Scan for the cell matching the given text and deliver its [x, y] coordinate at center. 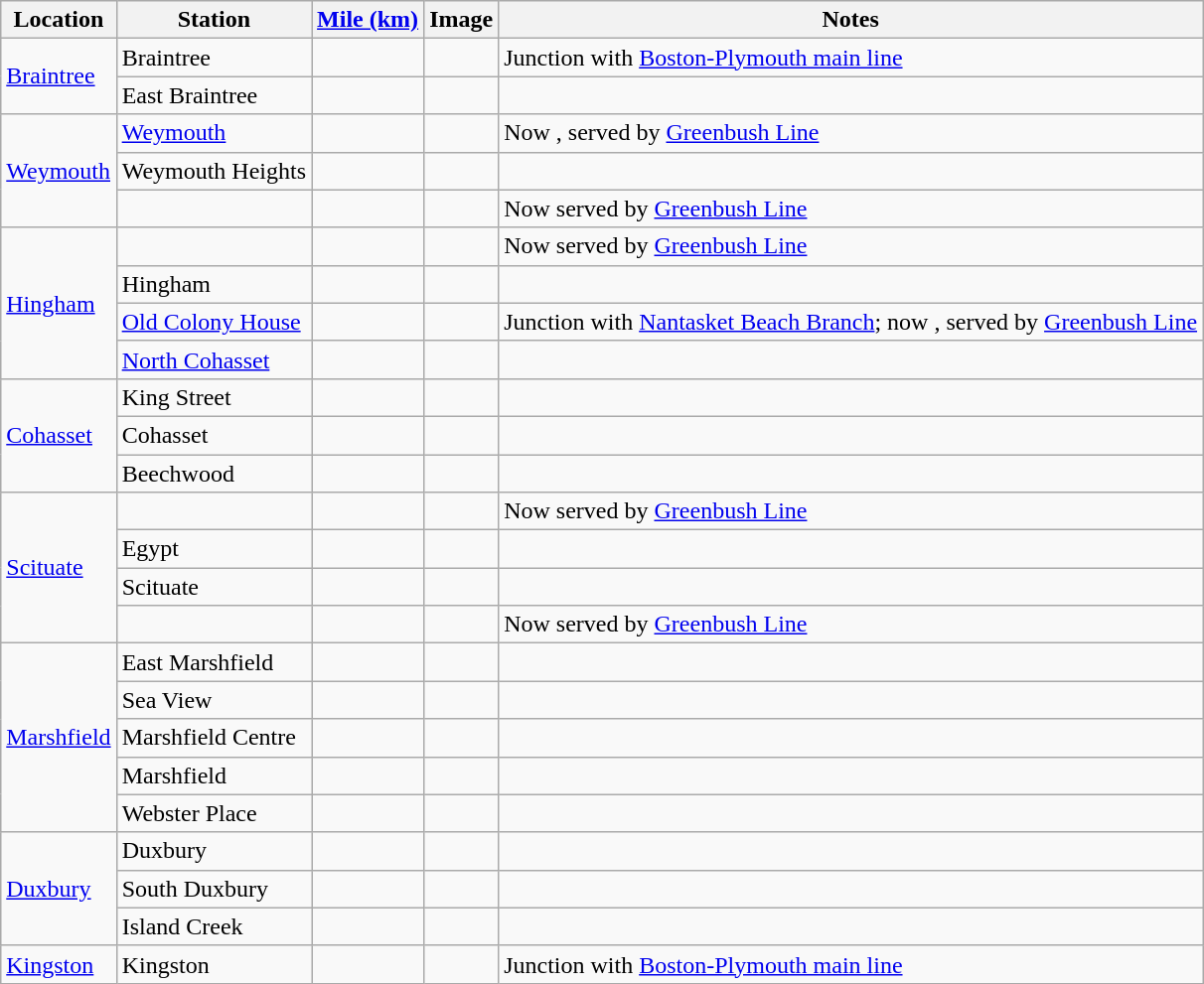
Mile (km) [368, 20]
Location [59, 20]
Marshfield Centre [214, 738]
Junction with Nantasket Beach Branch; now , served by Greenbush Line [850, 322]
King Street [214, 397]
East Marshfield [214, 662]
Egypt [214, 549]
Old Colony House [214, 322]
Weymouth Heights [214, 171]
South Duxbury [214, 889]
Image [461, 20]
Island Creek [214, 926]
Now , served by Greenbush Line [850, 133]
Webster Place [214, 813]
Sea View [214, 700]
Beechwood [214, 474]
North Cohasset [214, 359]
Notes [850, 20]
East Braintree [214, 95]
Station [214, 20]
